Scan for the cell matching the given text and deliver its [X, Y] coordinate at center. 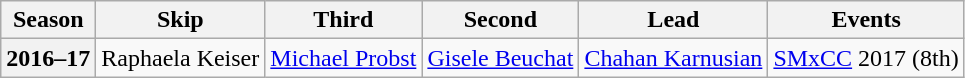
Events [866, 20]
2016–17 [48, 58]
Chahan Karnusian [674, 58]
Third [344, 20]
SMxCC 2017 (8th) [866, 58]
Gisele Beuchat [500, 58]
Skip [180, 20]
Lead [674, 20]
Second [500, 20]
Season [48, 20]
Michael Probst [344, 58]
Raphaela Keiser [180, 58]
